Scan for the cell matching the given text and deliver its (x, y) coordinate at center. 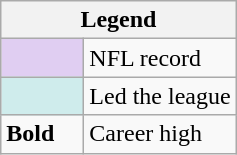
Bold (42, 134)
Career high (160, 134)
Led the league (160, 96)
Legend (118, 20)
NFL record (160, 58)
